Determine the [x, y] coordinate at the center of the cell enclosing the given text.  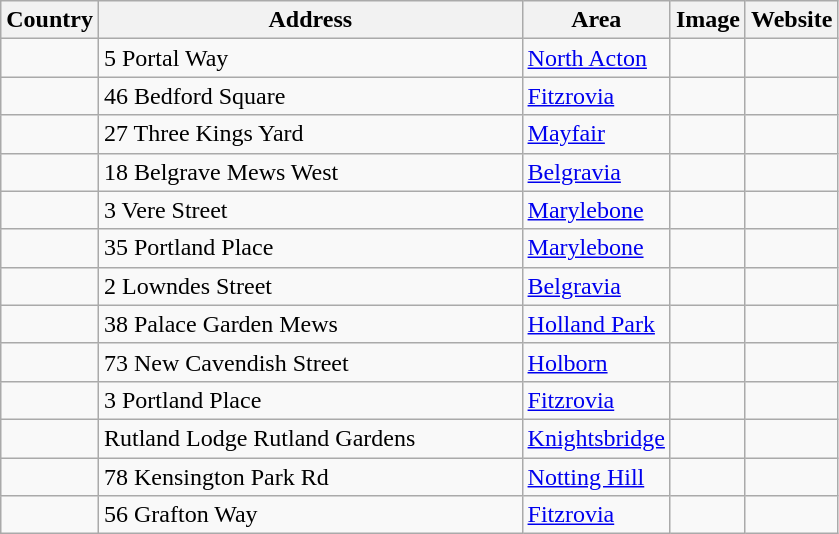
3 Vere Street [310, 210]
35 Portland Place [310, 248]
Holborn [596, 362]
Address [310, 20]
Mayfair [596, 134]
2 Lowndes Street [310, 286]
73 New Cavendish Street [310, 362]
3 Portland Place [310, 400]
Knightsbridge [596, 438]
38 Palace Garden Mews [310, 324]
Country [50, 20]
Notting Hill [596, 477]
5 Portal Way [310, 58]
18 Belgrave Mews West [310, 172]
27 Three Kings Yard [310, 134]
Image [708, 20]
Rutland Lodge Rutland Gardens [310, 438]
Holland Park [596, 324]
78 Kensington Park Rd [310, 477]
Area [596, 20]
46 Bedford Square [310, 96]
Website [791, 20]
North Acton [596, 58]
56 Grafton Way [310, 515]
